For the text-containing cell, return its midpoint in (x, y) coordinate format. 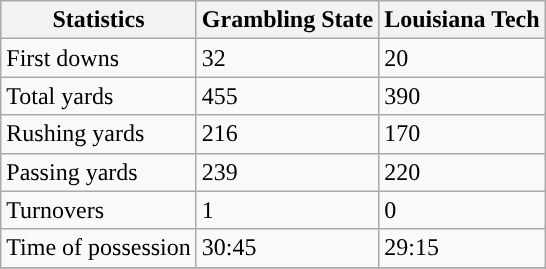
Grambling State (287, 20)
170 (462, 134)
Total yards (99, 96)
30:45 (287, 248)
Time of possession (99, 248)
1 (287, 210)
216 (287, 134)
Louisiana Tech (462, 20)
220 (462, 172)
455 (287, 96)
29:15 (462, 248)
Passing yards (99, 172)
20 (462, 58)
0 (462, 210)
239 (287, 172)
Statistics (99, 20)
Rushing yards (99, 134)
First downs (99, 58)
390 (462, 96)
Turnovers (99, 210)
32 (287, 58)
